Provide the (X, Y) coordinate of the cell's center where the given text is located.  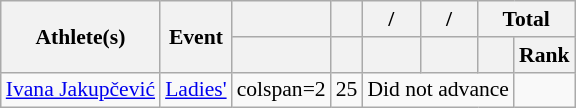
Rank (544, 55)
Ivana Jakupčević (80, 90)
Total (526, 19)
Did not advance (438, 90)
Ladies' (196, 90)
Athlete(s) (80, 36)
colspan=2 (282, 90)
25 (347, 90)
Event (196, 36)
